Return [x, y] of the center of cell containing provided text 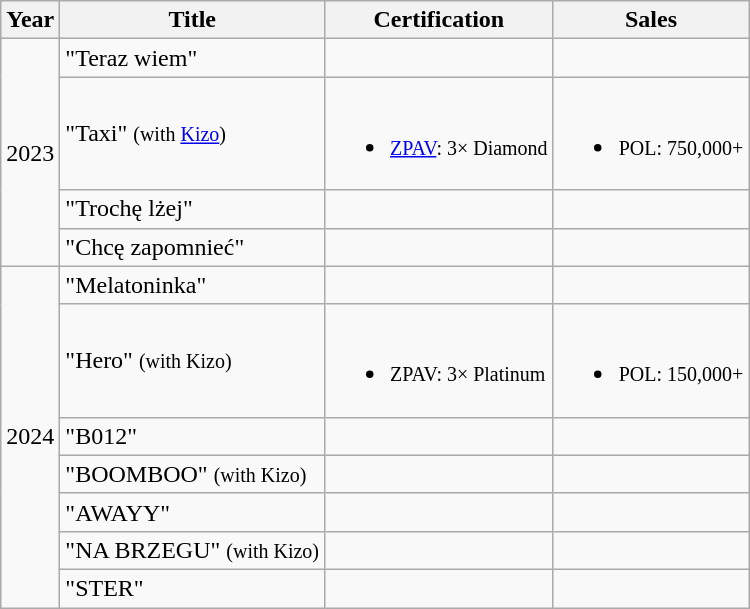
Year [30, 20]
2023 [30, 152]
"Teraz wiem" [192, 58]
Sales [651, 20]
POL: 750,000+ [651, 134]
Title [192, 20]
"Trochę lżej" [192, 209]
ZPAV: 3× Platinum [440, 360]
POL: 150,000+ [651, 360]
2024 [30, 436]
"Chcę zapomnieć" [192, 247]
"STER" [192, 588]
ZPAV: 3× Diamond [440, 134]
"AWAYY" [192, 512]
"Taxi" (with Kizo) [192, 134]
"B012" [192, 436]
"NA BRZEGU" (with Kizo) [192, 550]
Certification [440, 20]
"Hero" (with Kizo) [192, 360]
"BOOMBOO" (with Kizo) [192, 474]
"Melatoninka" [192, 285]
